Find where the given text appears and provide that cell's center as [X, Y] coordinate. 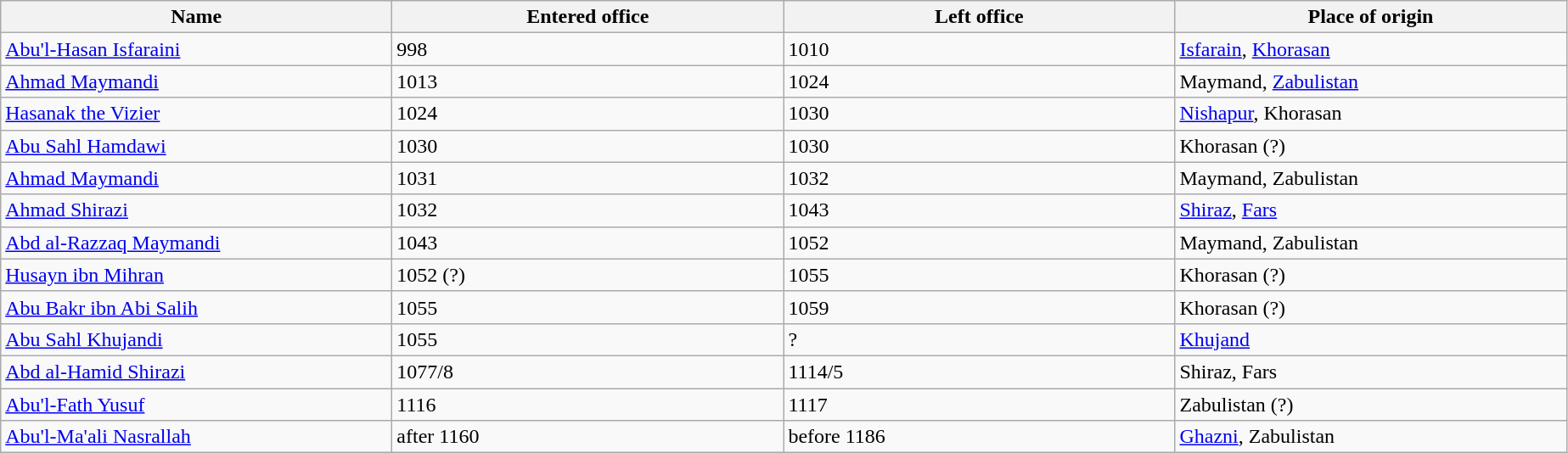
Ahmad Shirazi [197, 210]
Zabulistan (?) [1370, 405]
Abu Sahl Hamdawi [197, 146]
Abu'l-Ma'ali Nasrallah [197, 437]
Place of origin [1370, 17]
1059 [980, 307]
Entered office [587, 17]
Abu Bakr ibn Abi Salih [197, 307]
? [980, 339]
Name [197, 17]
Abd al-Hamid Shirazi [197, 372]
Nishapur, Khorasan [1370, 114]
1116 [587, 405]
Abu'l-Hasan Isfaraini [197, 49]
Abu Sahl Khujandi [197, 339]
1114/5 [980, 372]
Abu'l-Fath Yusuf [197, 405]
1010 [980, 49]
1117 [980, 405]
Left office [980, 17]
1013 [587, 81]
Husayn ibn Mihran [197, 275]
1052 (?) [587, 275]
1077/8 [587, 372]
Ghazni, Zabulistan [1370, 437]
Isfarain, Khorasan [1370, 49]
Hasanak the Vizier [197, 114]
after 1160 [587, 437]
1052 [980, 243]
Abd al-Razzaq Maymandi [197, 243]
Khujand [1370, 339]
before 1186 [980, 437]
998 [587, 49]
1031 [587, 178]
